Determine the (X, Y) coordinate at the center of the cell enclosing the given text.  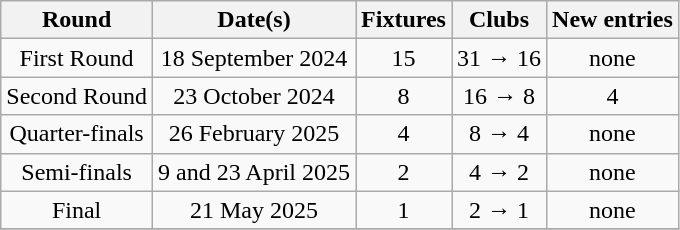
Semi-finals (77, 172)
Round (77, 20)
21 May 2025 (254, 210)
8 → 4 (500, 134)
23 October 2024 (254, 96)
First Round (77, 58)
8 (404, 96)
Final (77, 210)
New entries (613, 20)
15 (404, 58)
Second Round (77, 96)
Date(s) (254, 20)
18 September 2024 (254, 58)
Quarter-finals (77, 134)
31 → 16 (500, 58)
1 (404, 210)
Fixtures (404, 20)
16 → 8 (500, 96)
26 February 2025 (254, 134)
9 and 23 April 2025 (254, 172)
2 → 1 (500, 210)
2 (404, 172)
4 → 2 (500, 172)
Clubs (500, 20)
